Pinpoint the cell where the given text exists, returning its (X, Y) midpoint coordinate. 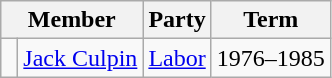
Term (270, 20)
Jack Culpin (80, 58)
1976–1985 (270, 58)
Labor (177, 58)
Member (72, 20)
Party (177, 20)
